Extract the (X, Y) coordinate from the center of the cell holding the provided text.  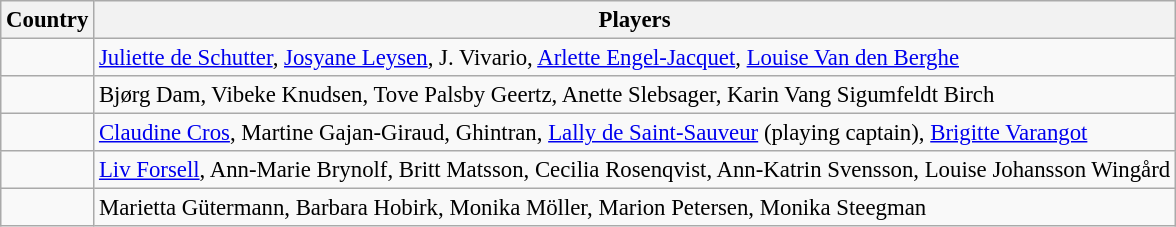
Liv Forsell, Ann-Marie Brynolf, Britt Matsson, Cecilia Rosenqvist, Ann-Katrin Svensson, Louise Johansson Wingård (635, 170)
Marietta Gütermann, Barbara Hobirk, Monika Möller, Marion Petersen, Monika Steegman (635, 208)
Claudine Cros, Martine Gajan-Giraud, Ghintran, Lally de Saint-Sauveur (playing captain), Brigitte Varangot (635, 133)
Juliette de Schutter, Josyane Leysen, J. Vivario, Arlette Engel-Jacquet, Louise Van den Berghe (635, 58)
Bjørg Dam, Vibeke Knudsen, Tove Palsby Geertz, Anette Slebsager, Karin Vang Sigumfeldt Birch (635, 95)
Players (635, 20)
Country (48, 20)
